Find where the given text appears and provide that cell's center as [x, y] coordinate. 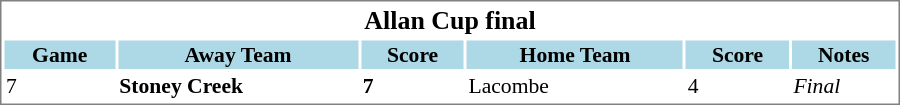
Stoney Creek [238, 86]
Allan Cup final [450, 20]
Notes [844, 54]
4 [738, 86]
Away Team [238, 54]
Final [844, 86]
Game [59, 54]
Home Team [575, 54]
Lacombe [575, 86]
